Scan for the cell matching the given text and deliver its (X, Y) coordinate at center. 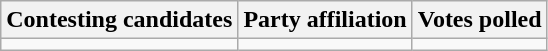
Contesting candidates (120, 20)
Party affiliation (325, 20)
Votes polled (480, 20)
